Identify which cell holds the provided text, then report its [X, Y] central coordinate. 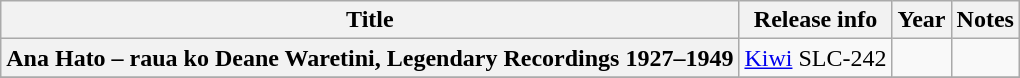
Release info [816, 20]
Year [922, 20]
Ana Hato – raua ko Deane Waretini, Legendary Recordings 1927–1949 [370, 58]
Notes [985, 20]
Kiwi SLC-242 [816, 58]
Title [370, 20]
